Detect which cell encompasses the target text, then output its [x, y] center coordinate. 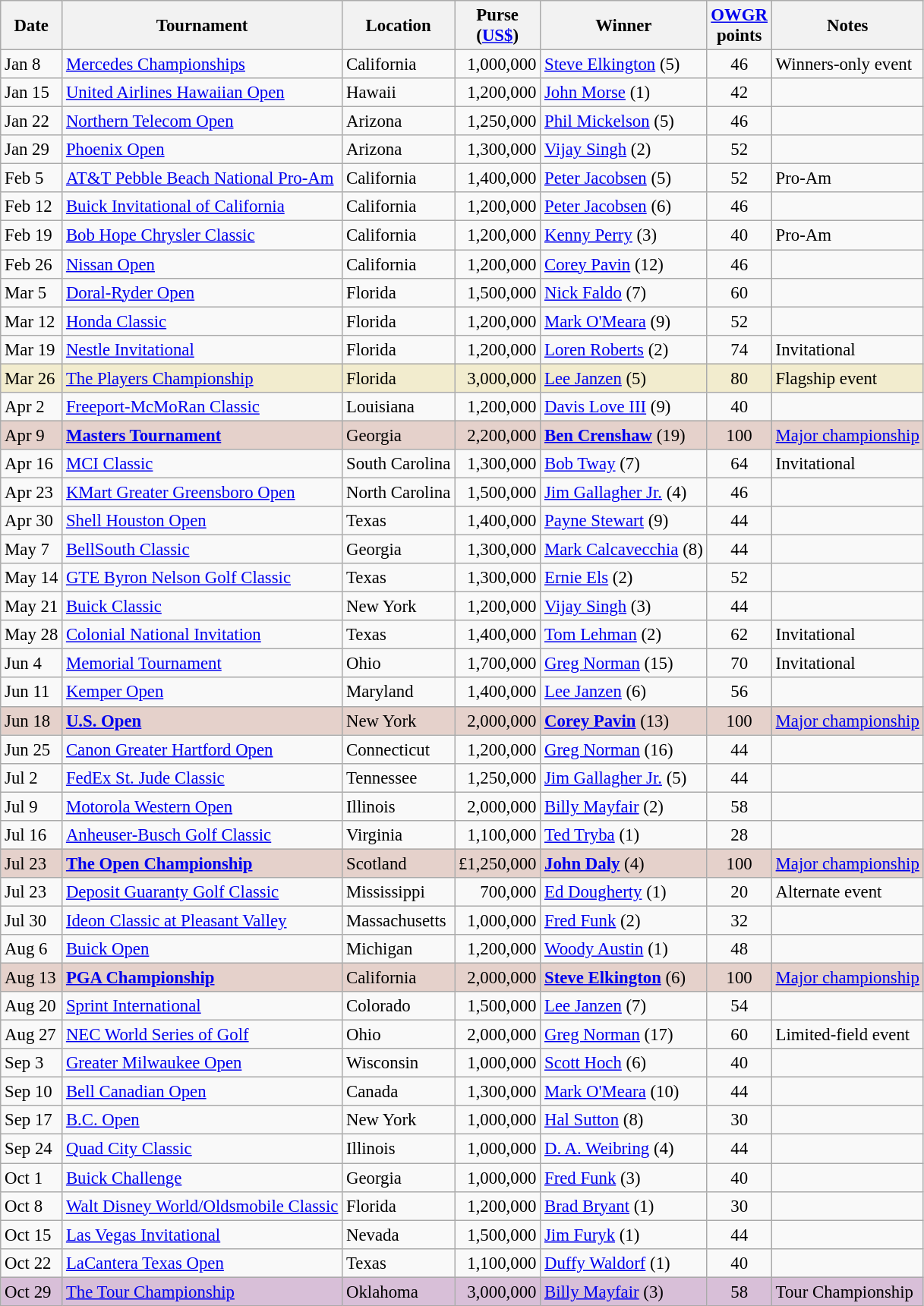
Oklahoma [399, 1292]
Freeport-McMoRan Classic [202, 407]
Maryland [399, 692]
700,000 [498, 892]
Corey Pavin (13) [624, 721]
Mar 19 [32, 349]
Jun 18 [32, 721]
NEC World Series of Golf [202, 1035]
Motorola Western Open [202, 806]
Sep 3 [32, 1063]
Jim Gallagher Jr. (4) [624, 492]
North Carolina [399, 492]
Northern Telecom Open [202, 121]
Steve Elkington (6) [624, 978]
Bell Canadian Open [202, 1092]
Colonial National Invitation [202, 635]
MCI Classic [202, 464]
Mar 12 [32, 321]
Mar 26 [32, 378]
Fred Funk (3) [624, 1178]
Doral-Ryder Open [202, 292]
Lee Janzen (7) [624, 1006]
Ted Tryba (1) [624, 835]
LaCantera Texas Open [202, 1263]
20 [740, 892]
Mar 5 [32, 292]
BellSouth Classic [202, 550]
The Players Championship [202, 378]
Quad City Classic [202, 1149]
Bob Hope Chrysler Classic [202, 235]
Loren Roberts (2) [624, 349]
John Morse (1) [624, 93]
Tournament [202, 26]
Buick Challenge [202, 1178]
Mississippi [399, 892]
48 [740, 949]
Winners-only event [847, 65]
Apr 23 [32, 492]
GTE Byron Nelson Golf Classic [202, 578]
AT&T Pebble Beach National Pro-Am [202, 178]
Jul 16 [32, 835]
Nevada [399, 1235]
Ideon Classic at Pleasant Valley [202, 920]
Feb 26 [32, 264]
Ernie Els (2) [624, 578]
Sep 17 [32, 1120]
1,700,000 [498, 664]
Kenny Perry (3) [624, 235]
Bob Tway (7) [624, 464]
Canon Greater Hartford Open [202, 749]
Lee Janzen (5) [624, 378]
Billy Mayfair (2) [624, 806]
PGA Championship [202, 978]
Feb 5 [32, 178]
Greater Milwaukee Open [202, 1063]
Virginia [399, 835]
Oct 15 [32, 1235]
Shell Houston Open [202, 521]
56 [740, 692]
Canada [399, 1092]
U.S. Open [202, 721]
Sep 10 [32, 1092]
Oct 8 [32, 1206]
Connecticut [399, 749]
Jan 15 [32, 93]
Scott Hoch (6) [624, 1063]
Apr 2 [32, 407]
Nissan Open [202, 264]
Winner [624, 26]
Flagship event [847, 378]
The Open Championship [202, 863]
Nestle Invitational [202, 349]
Davis Love III (9) [624, 407]
2,200,000 [498, 435]
Oct 1 [32, 1178]
Jan 8 [32, 65]
Jim Furyk (1) [624, 1235]
Jim Gallagher Jr. (5) [624, 778]
Mark O'Meara (10) [624, 1092]
May 7 [32, 550]
Michigan [399, 949]
Aug 20 [32, 1006]
80 [740, 378]
Notes [847, 26]
Jun 4 [32, 664]
62 [740, 635]
64 [740, 464]
Vijay Singh (3) [624, 607]
Greg Norman (15) [624, 664]
Walt Disney World/Oldsmobile Classic [202, 1206]
Massachusetts [399, 920]
The Tour Championship [202, 1292]
United Airlines Hawaiian Open [202, 93]
Limited-field event [847, 1035]
Jan 22 [32, 121]
Jun 25 [32, 749]
Peter Jacobsen (6) [624, 207]
74 [740, 349]
Mercedes Championships [202, 65]
Greg Norman (17) [624, 1035]
Louisiana [399, 407]
Greg Norman (16) [624, 749]
28 [740, 835]
32 [740, 920]
Deposit Guaranty Golf Classic [202, 892]
Tennessee [399, 778]
Colorado [399, 1006]
Buick Open [202, 949]
B.C. Open [202, 1120]
Brad Bryant (1) [624, 1206]
Payne Stewart (9) [624, 521]
Ed Dougherty (1) [624, 892]
Masters Tournament [202, 435]
Alternate event [847, 892]
Aug 13 [32, 978]
Billy Mayfair (3) [624, 1292]
42 [740, 93]
Aug 27 [32, 1035]
Phil Mickelson (5) [624, 121]
Sep 24 [32, 1149]
Oct 29 [32, 1292]
£1,250,000 [498, 863]
Woody Austin (1) [624, 949]
Hawaii [399, 93]
Oct 22 [32, 1263]
Ben Crenshaw (19) [624, 435]
Hal Sutton (8) [624, 1120]
May 14 [32, 578]
Jul 30 [32, 920]
Mark Calcavecchia (8) [624, 550]
Anheuser-Busch Golf Classic [202, 835]
Sprint International [202, 1006]
Vijay Singh (2) [624, 150]
Location [399, 26]
OWGRpoints [740, 26]
Wisconsin [399, 1063]
May 28 [32, 635]
Feb 12 [32, 207]
KMart Greater Greensboro Open [202, 492]
Kemper Open [202, 692]
Apr 9 [32, 435]
Apr 30 [32, 521]
Las Vegas Invitational [202, 1235]
Jan 29 [32, 150]
70 [740, 664]
Feb 19 [32, 235]
Honda Classic [202, 321]
Duffy Waldorf (1) [624, 1263]
FedEx St. Jude Classic [202, 778]
Tour Championship [847, 1292]
Lee Janzen (6) [624, 692]
54 [740, 1006]
Aug 6 [32, 949]
Apr 16 [32, 464]
Purse(US$) [498, 26]
Mark O'Meara (9) [624, 321]
Peter Jacobsen (5) [624, 178]
Fred Funk (2) [624, 920]
Tom Lehman (2) [624, 635]
Jul 2 [32, 778]
Steve Elkington (5) [624, 65]
May 21 [32, 607]
John Daly (4) [624, 863]
Nick Faldo (7) [624, 292]
Date [32, 26]
Memorial Tournament [202, 664]
South Carolina [399, 464]
D. A. Weibring (4) [624, 1149]
Buick Classic [202, 607]
Scotland [399, 863]
Jun 11 [32, 692]
Corey Pavin (12) [624, 264]
Phoenix Open [202, 150]
Buick Invitational of California [202, 207]
Jul 9 [32, 806]
